From the cell containing the given text, extract its center point as (x, y) coordinate. 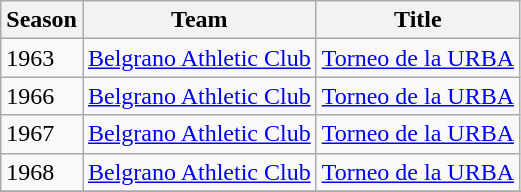
Season (42, 20)
Title (418, 20)
1967 (42, 134)
1968 (42, 172)
1966 (42, 96)
Team (199, 20)
1963 (42, 58)
